For the text-containing cell, return its midpoint in [x, y] coordinate format. 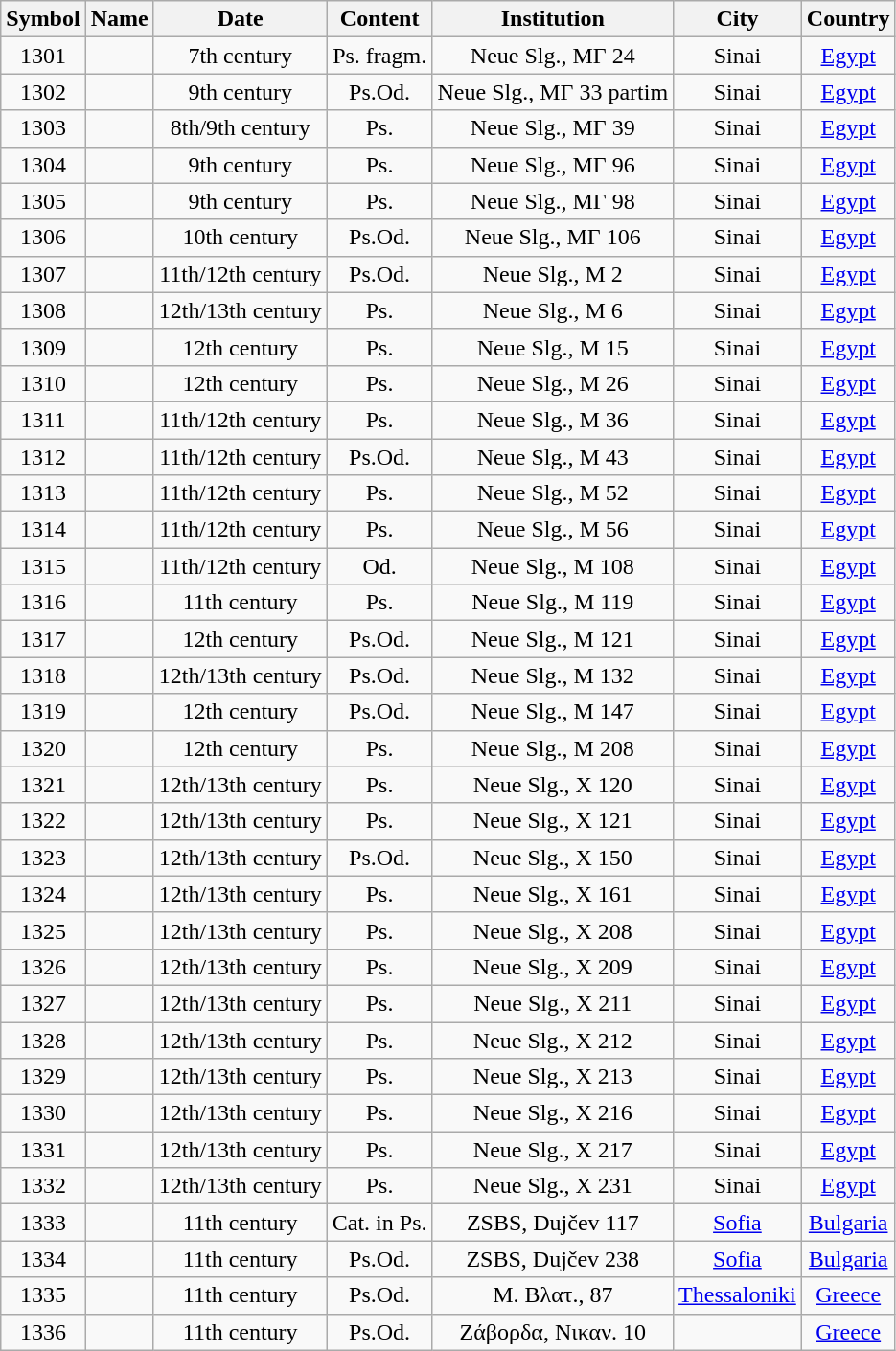
Neue Slg., Μ 6 [553, 310]
Neue Slg., ΜΓ 98 [553, 201]
1329 [43, 1077]
Neue Slg., ΜΓ 33 partim [553, 92]
Neue Slg., X 120 [553, 785]
Neue Slg., Μ 52 [553, 493]
1302 [43, 92]
ZSBS, Dujčev 238 [553, 1259]
1311 [43, 420]
1301 [43, 56]
Date [240, 19]
Neue Slg., Μ 108 [553, 566]
1317 [43, 639]
1331 [43, 1150]
1307 [43, 274]
Neue Slg., ΜΓ 39 [553, 128]
1314 [43, 530]
Neue Slg., X 217 [553, 1150]
1310 [43, 383]
1322 [43, 821]
Neue Slg., ΜΓ 96 [553, 165]
Name [119, 19]
Neue Slg., Μ 119 [553, 603]
1330 [43, 1113]
1327 [43, 1003]
Neue Slg., X 208 [553, 930]
1306 [43, 238]
Neue Slg., Μ 2 [553, 274]
Neue Slg., Μ 15 [553, 347]
1336 [43, 1332]
Μ. Βλατ., 87 [553, 1295]
Neue Slg., X 161 [553, 894]
Institution [553, 19]
Neue Slg., Μ 36 [553, 420]
1326 [43, 967]
Cat. in Ps. [379, 1223]
Neue Slg., Μ 43 [553, 457]
7th century [240, 56]
Neue Slg., Μ 56 [553, 530]
1318 [43, 675]
1323 [43, 858]
Ps. fragm. [379, 56]
Neue Slg., ΜΓ 24 [553, 56]
Neue Slg., X 209 [553, 967]
1325 [43, 930]
1309 [43, 347]
Neue Slg., X 213 [553, 1077]
1316 [43, 603]
Od. [379, 566]
Symbol [43, 19]
Neue Slg., Μ 132 [553, 675]
Ζάβορδα, Νικαν. 10 [553, 1332]
Neue Slg., X 150 [553, 858]
Neue Slg., X 231 [553, 1186]
ZSBS, Dujčev 117 [553, 1223]
1324 [43, 894]
1333 [43, 1223]
1328 [43, 1040]
1319 [43, 712]
1313 [43, 493]
1315 [43, 566]
Neue Slg., Μ 147 [553, 712]
1304 [43, 165]
1335 [43, 1295]
Neue Slg., Μ 121 [553, 639]
Neue Slg., Μ 208 [553, 748]
Thessaloniki [738, 1295]
1320 [43, 748]
Neue Slg., X 216 [553, 1113]
Neue Slg., X 212 [553, 1040]
Neue Slg., ΜΓ 106 [553, 238]
1332 [43, 1186]
1303 [43, 128]
1305 [43, 201]
Content [379, 19]
Neue Slg., Μ 26 [553, 383]
Neue Slg., X 211 [553, 1003]
8th/9th century [240, 128]
Neue Slg., X 121 [553, 821]
1321 [43, 785]
Country [848, 19]
City [738, 19]
10th century [240, 238]
1334 [43, 1259]
1312 [43, 457]
1308 [43, 310]
